Provide the [x, y] coordinate of the cell's center where the given text is located.  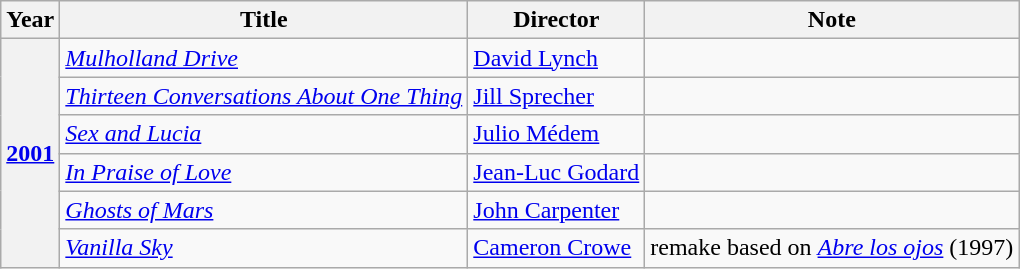
Sex and Lucia [264, 134]
Jill Sprecher [556, 96]
Title [264, 20]
Note [832, 20]
In Praise of Love [264, 172]
remake based on Abre los ojos (1997) [832, 248]
Vanilla Sky [264, 248]
Julio Médem [556, 134]
Mulholland Drive [264, 58]
Jean-Luc Godard [556, 172]
Director [556, 20]
Ghosts of Mars [264, 210]
John Carpenter [556, 210]
Year [30, 20]
2001 [30, 153]
David Lynch [556, 58]
Cameron Crowe [556, 248]
Thirteen Conversations About One Thing [264, 96]
